Identify which cell holds the provided text, then report its (X, Y) central coordinate. 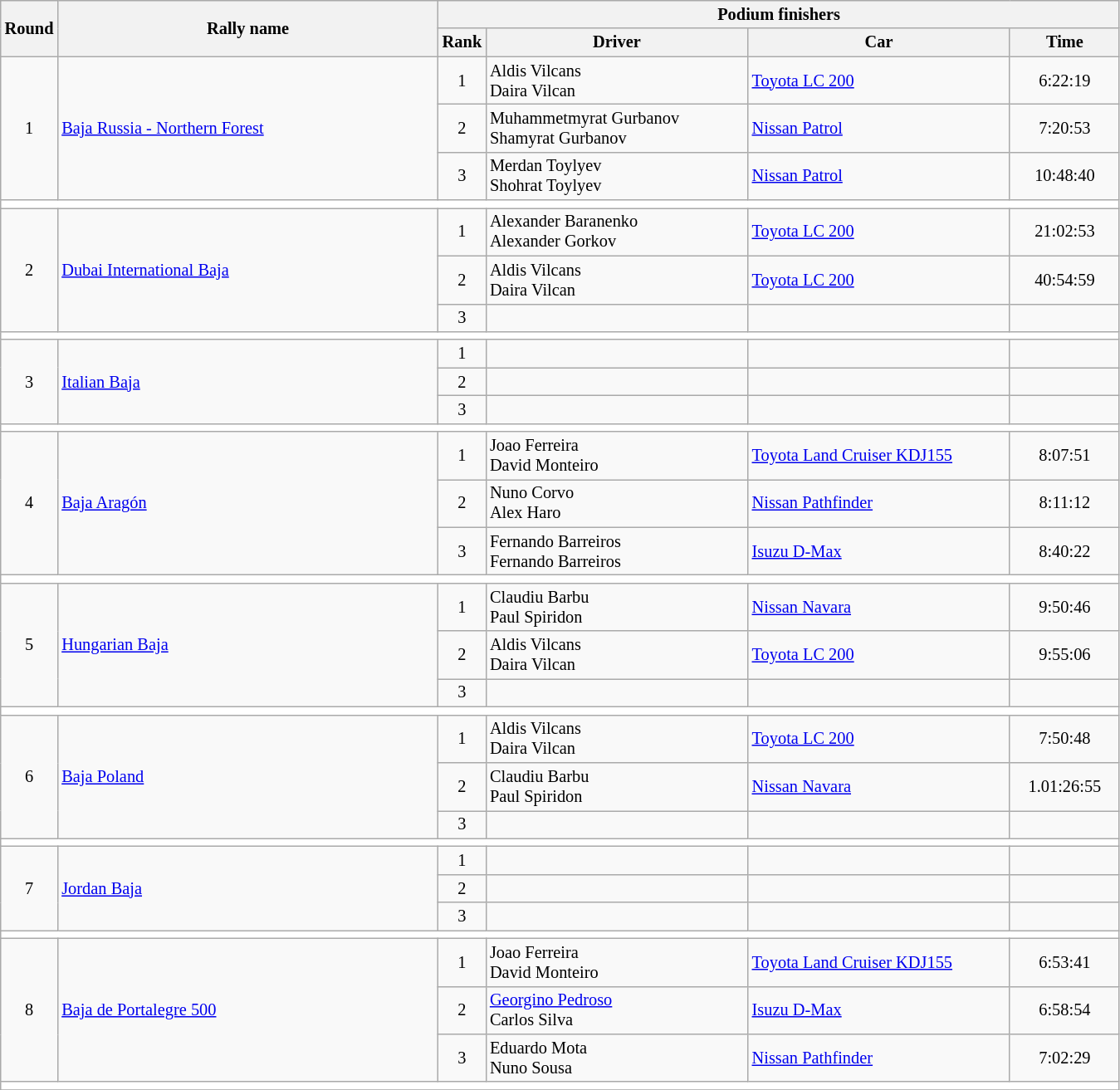
6 (30, 777)
21:02:53 (1064, 232)
40:54:59 (1064, 280)
8:11:12 (1064, 503)
Merdan Toylyev Shohrat Toylyev (617, 176)
6:22:19 (1064, 81)
Baja Russia - Northern Forest (247, 128)
Rank (462, 42)
Fernando Barreiros Fernando Barreiros (617, 551)
Italian Baja (247, 382)
1.01:26:55 (1064, 786)
4 (30, 503)
7:50:48 (1064, 739)
8:07:51 (1064, 456)
8:40:22 (1064, 551)
9:50:46 (1064, 607)
Baja de Portalegre 500 (247, 1009)
Round (30, 28)
Baja Aragón (247, 503)
Podium finishers (779, 14)
Baja Poland (247, 777)
7:02:29 (1064, 1058)
Time (1064, 42)
Rally name (247, 28)
Jordan Baja (247, 888)
6:58:54 (1064, 1010)
Alexander Baranenko Alexander Gorkov (617, 232)
Georgino Pedroso Carlos Silva (617, 1010)
Eduardo Mota Nuno Sousa (617, 1058)
Dubai International Baja (247, 269)
8 (30, 1009)
Muhammetmyrat Gurbanov Shamyrat Gurbanov (617, 128)
Hungarian Baja (247, 644)
7:20:53 (1064, 128)
Nuno Corvo Alex Haro (617, 503)
6:53:41 (1064, 962)
Driver (617, 42)
7 (30, 888)
10:48:40 (1064, 176)
Car (879, 42)
5 (30, 644)
9:55:06 (1064, 655)
